Output the [x, y] coordinate of the center of the cell containing the given text.  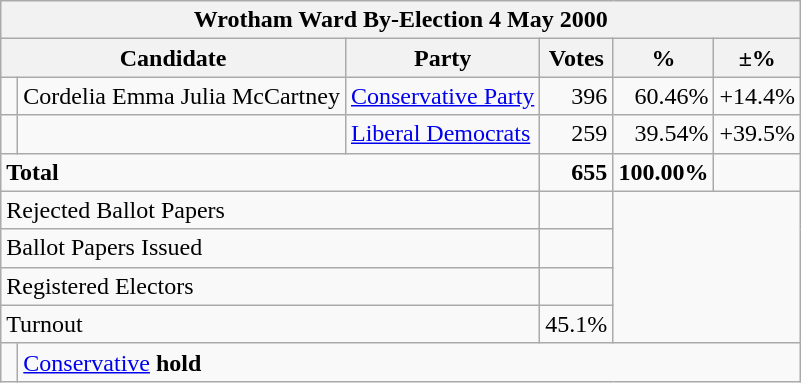
Registered Electors [270, 286]
+39.5% [758, 134]
% [664, 58]
Party [442, 58]
Rejected Ballot Papers [270, 210]
60.46% [664, 96]
Conservative hold [410, 362]
259 [576, 134]
Votes [576, 58]
39.54% [664, 134]
100.00% [664, 172]
Cordelia Emma Julia McCartney [182, 96]
Conservative Party [442, 96]
Ballot Papers Issued [270, 248]
Liberal Democrats [442, 134]
+14.4% [758, 96]
Wrotham Ward By-Election 4 May 2000 [401, 20]
Turnout [270, 324]
Candidate [174, 58]
655 [576, 172]
±% [758, 58]
45.1% [576, 324]
Total [270, 172]
396 [576, 96]
